Pinpoint the cell where the given text exists, returning its [X, Y] midpoint coordinate. 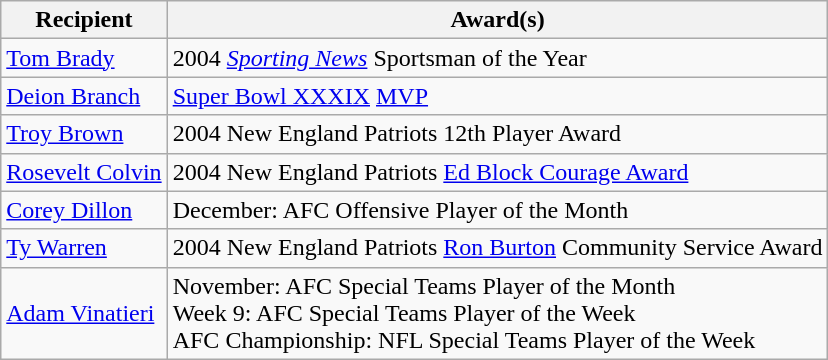
November: AFC Special Teams Player of the MonthWeek 9: AFC Special Teams Player of the WeekAFC Championship: NFL Special Teams Player of the Week [498, 313]
2004 New England Patriots 12th Player Award [498, 134]
Troy Brown [84, 134]
December: AFC Offensive Player of the Month [498, 210]
Ty Warren [84, 248]
2004 New England Patriots Ed Block Courage Award [498, 172]
Tom Brady [84, 58]
Super Bowl XXXIX MVP [498, 96]
Recipient [84, 20]
2004 New England Patriots Ron Burton Community Service Award [498, 248]
2004 Sporting News Sportsman of the Year [498, 58]
Rosevelt Colvin [84, 172]
Corey Dillon [84, 210]
Award(s) [498, 20]
Deion Branch [84, 96]
Adam Vinatieri [84, 313]
